From the cell containing the given text, extract its center point as (X, Y) coordinate. 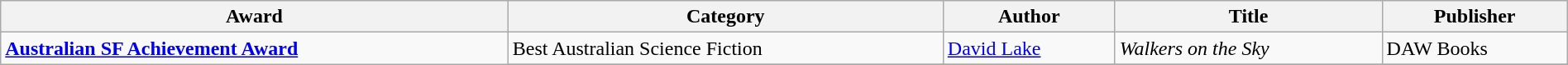
Award (255, 17)
David Lake (1029, 48)
Title (1249, 17)
Best Australian Science Fiction (725, 48)
Australian SF Achievement Award (255, 48)
Author (1029, 17)
Walkers on the Sky (1249, 48)
DAW Books (1475, 48)
Publisher (1475, 17)
Category (725, 17)
